Return [x, y] of the center of cell containing provided text 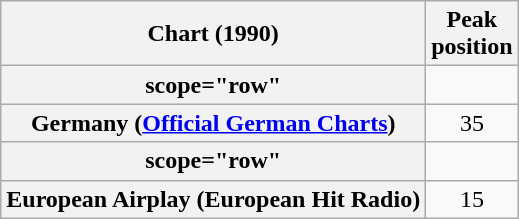
15 [472, 199]
Peakposition [472, 34]
Chart (1990) [214, 34]
European Airplay (European Hit Radio) [214, 199]
35 [472, 123]
Germany (Official German Charts) [214, 123]
